Output the (X, Y) coordinate of the center of the cell containing the given text.  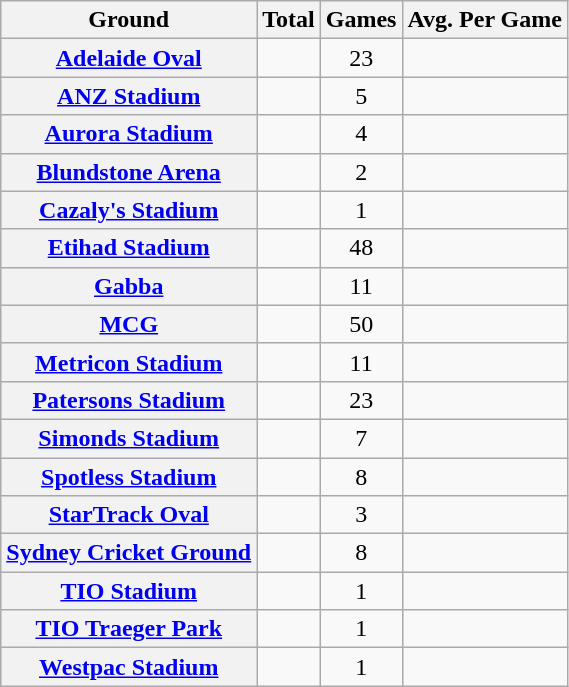
Simonds Stadium (129, 438)
7 (361, 438)
4 (361, 134)
Etihad Stadium (129, 248)
Patersons Stadium (129, 400)
Westpac Stadium (129, 667)
MCG (129, 324)
TIO Traeger Park (129, 629)
Sydney Cricket Ground (129, 553)
Adelaide Oval (129, 58)
3 (361, 515)
2 (361, 172)
Aurora Stadium (129, 134)
Metricon Stadium (129, 362)
Total (289, 20)
ANZ Stadium (129, 96)
Games (361, 20)
Ground (129, 20)
50 (361, 324)
Gabba (129, 286)
5 (361, 96)
Blundstone Arena (129, 172)
StarTrack Oval (129, 515)
Spotless Stadium (129, 477)
Cazaly's Stadium (129, 210)
Avg. Per Game (484, 20)
TIO Stadium (129, 591)
48 (361, 248)
